Return the (X, Y) coordinate for the center point of the cell that contains the specified text.  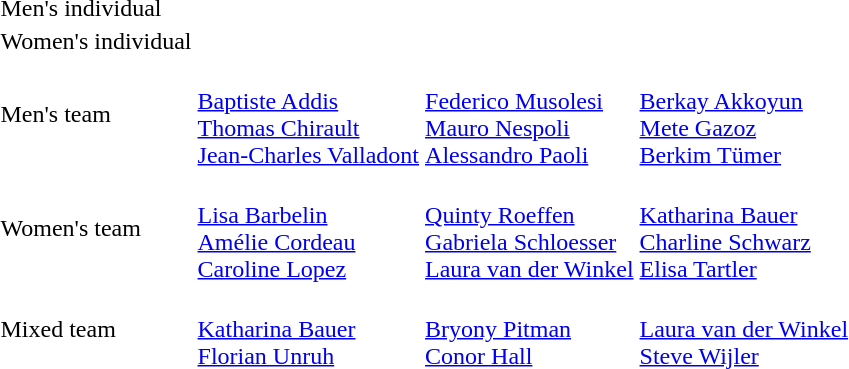
Lisa BarbelinAmélie CordeauCaroline Lopez (308, 228)
Baptiste AddisThomas ChiraultJean-Charles Valladont (308, 114)
Quinty RoeffenGabriela SchloesserLaura van der Winkel (530, 228)
Federico MusolesiMauro NespoliAlessandro Paoli (530, 114)
